From the cell containing the given text, extract its center point as (x, y) coordinate. 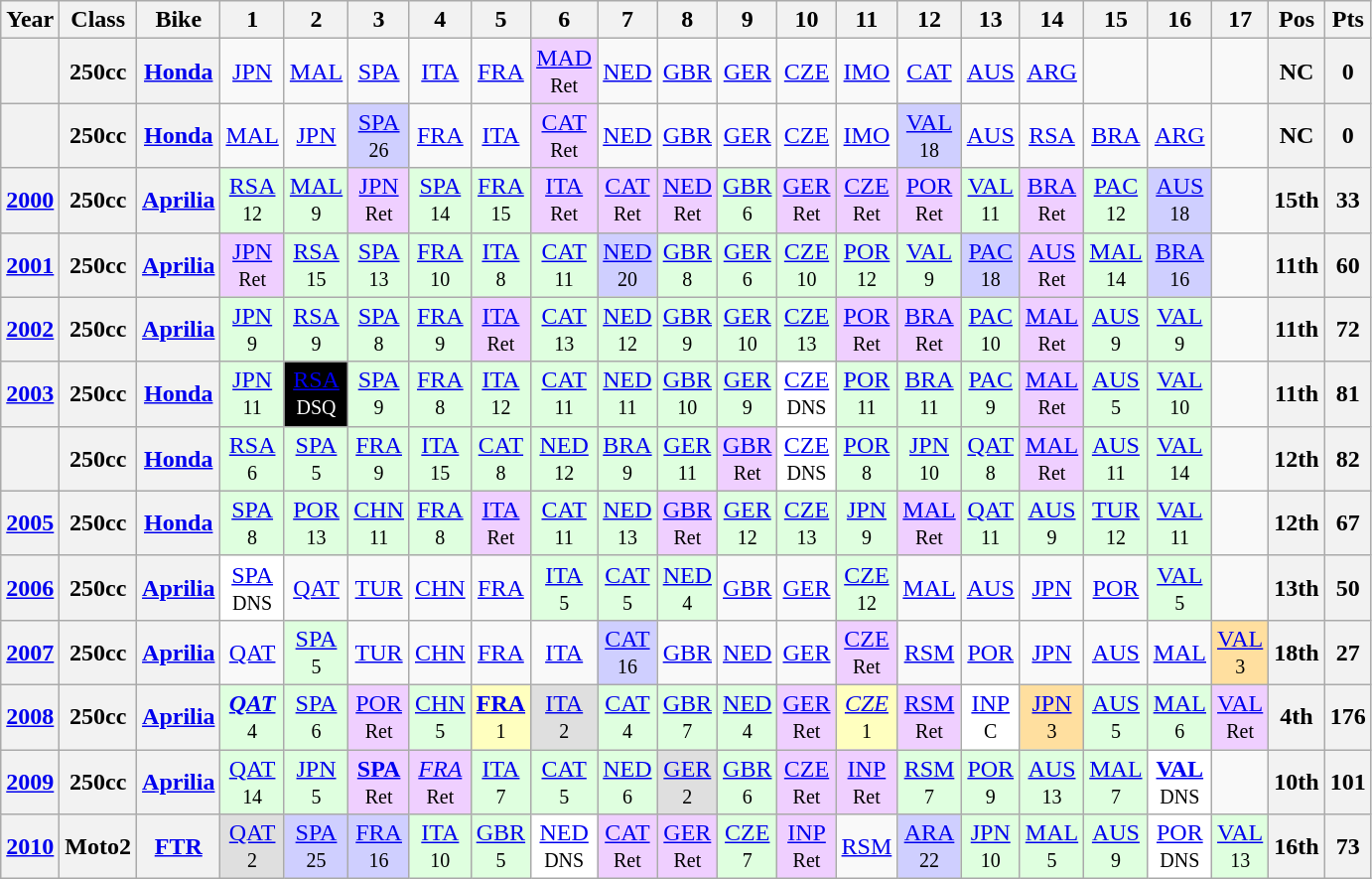
CZE12 (867, 588)
PAC12 (1116, 201)
VAL5 (1179, 588)
RSA6 (252, 459)
RSA (1051, 135)
QAT4 (252, 717)
PAC9 (991, 393)
Pos (1297, 20)
POR11 (867, 393)
POR8 (867, 459)
73 (1348, 846)
2010 (30, 846)
MAL6 (1179, 717)
SPA26 (379, 135)
2006 (30, 588)
CZE1 (867, 717)
2005 (30, 522)
2001 (30, 264)
POR12 (867, 264)
10th (1297, 781)
7 (627, 20)
MAL14 (1116, 264)
CAT13 (564, 330)
GER9 (748, 393)
13 (991, 20)
Bike (179, 20)
8 (687, 20)
JPN3 (1051, 717)
SPA13 (379, 264)
SPA (379, 72)
MAL7 (1116, 781)
GBR8 (687, 264)
ITA8 (500, 264)
RSA12 (252, 201)
16 (1179, 20)
2002 (30, 330)
AUS13 (1051, 781)
FRARet (440, 781)
15th (1297, 201)
10 (806, 20)
FRA10 (440, 264)
2007 (30, 652)
GBR10 (687, 393)
SPA25 (316, 846)
FRA15 (500, 201)
QAT14 (252, 781)
17 (1241, 20)
GER10 (748, 330)
2008 (30, 717)
RSM7 (929, 781)
72 (1348, 330)
VAL14 (1179, 459)
CAT4 (627, 717)
12 (929, 20)
JPN11 (252, 393)
176 (1348, 717)
ITA7 (500, 781)
13th (1297, 588)
CHN11 (379, 522)
NED13 (627, 522)
Year (30, 20)
VAL13 (1241, 846)
GER12 (748, 522)
RSA9 (316, 330)
AUS11 (1116, 459)
ITA12 (500, 393)
RSADSQ (316, 393)
VALRet (1241, 717)
CAT16 (627, 652)
FRA16 (379, 846)
Class (98, 20)
AUSRet (1051, 264)
1 (252, 20)
CAT8 (500, 459)
NED20 (627, 264)
ITA15 (440, 459)
50 (1348, 588)
3 (379, 20)
CZE7 (748, 846)
6 (564, 20)
SPARet (379, 781)
TUR12 (1116, 522)
15 (1116, 20)
GBR5 (500, 846)
QAT11 (991, 522)
4 (440, 20)
2003 (30, 393)
Pts (1348, 20)
ITA10 (440, 846)
16th (1297, 846)
POR9 (991, 781)
GER6 (748, 264)
RSMRet (929, 717)
GER11 (687, 459)
RSA15 (316, 264)
VAL3 (1241, 652)
BRA16 (1179, 264)
VALDNS (1179, 781)
AUS18 (1179, 201)
11 (867, 20)
MAL9 (316, 201)
FRA1 (500, 717)
POR13 (316, 522)
PAC18 (991, 264)
FTR (179, 846)
GER2 (687, 781)
INPC (991, 717)
81 (1348, 393)
CAT (929, 72)
CZE10 (806, 264)
2000 (30, 201)
2009 (30, 781)
9 (748, 20)
JPN5 (316, 781)
QAT2 (252, 846)
NED6 (627, 781)
PAC10 (991, 330)
BRA9 (627, 459)
ARA22 (929, 846)
VAL18 (929, 135)
CHN5 (440, 717)
QAT8 (991, 459)
NEDRet (687, 201)
SPA14 (440, 201)
GBR7 (687, 717)
60 (1348, 264)
NEDDNS (564, 846)
67 (1348, 522)
33 (1348, 201)
BRA11 (929, 393)
5 (500, 20)
ITA5 (564, 588)
101 (1348, 781)
ITA2 (564, 717)
SPADNS (252, 588)
GBR9 (687, 330)
SPA6 (316, 717)
NED11 (627, 393)
82 (1348, 459)
MADRet (564, 72)
Moto2 (98, 846)
SPA9 (379, 393)
MAL5 (1051, 846)
PORDNS (1179, 846)
18th (1297, 652)
4th (1297, 717)
BRA (1116, 135)
14 (1051, 20)
2 (316, 20)
VAL10 (1179, 393)
27 (1348, 652)
